Pinpoint the cell where the given text exists, returning its [X, Y] midpoint coordinate. 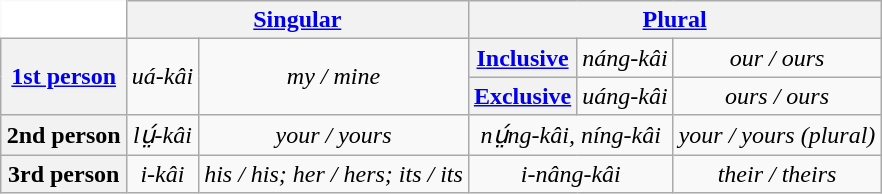
Exclusive [522, 96]
your / yours [334, 135]
my / mine [334, 77]
i-nâng-kâi [570, 173]
1st person [64, 77]
ours / ours [777, 96]
our / ours [777, 58]
2nd person [64, 135]
Singular [297, 20]
3rd person [64, 173]
their / theirs [777, 173]
Plural [674, 20]
your / yours (plural) [777, 135]
lṳ́-kâi [162, 135]
nṳ́ng-kâi, níng-kâi [570, 135]
uáng-kâi [625, 96]
náng-kâi [625, 58]
his / his; her / hers; its / its [334, 173]
uá-kâi [162, 77]
i-kâi [162, 173]
Inclusive [522, 58]
